Provide the [x, y] coordinate of the cell's center where the given text is located.  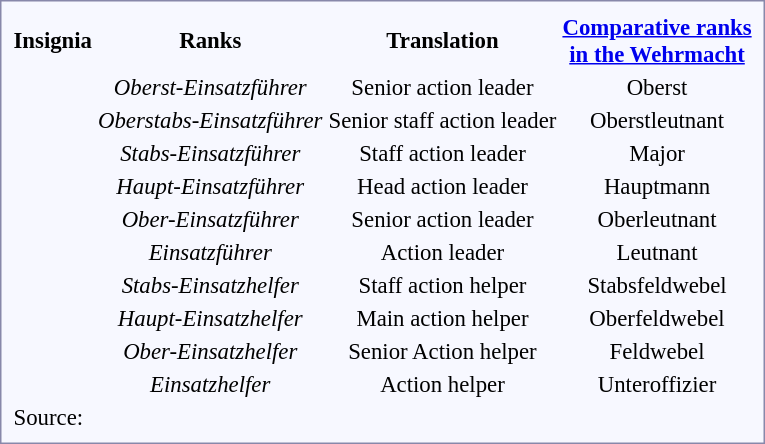
Ober-Einsatzhelfer [210, 351]
Insignia [53, 40]
Haupt-Einsatzhelfer [210, 318]
Stabs-Einsatzhelfer [210, 285]
Oberstleutnant [657, 120]
Leutnant [657, 252]
Oberstabs-Einsatzführer [210, 120]
Head action leader [442, 186]
Ranks [210, 40]
Action helper [442, 384]
Oberst [657, 87]
Source: [53, 417]
Main action helper [442, 318]
Stabs-Einsatzführer [210, 153]
Einsatzführer [210, 252]
Action leader [442, 252]
Unteroffizier [657, 384]
Hauptmann [657, 186]
Major [657, 153]
Senior staff action leader [442, 120]
Senior Action helper [442, 351]
Haupt-Einsatzführer [210, 186]
Oberfeldwebel [657, 318]
Translation [442, 40]
Oberst-Einsatzführer [210, 87]
Einsatzhelfer [210, 384]
Oberleutnant [657, 219]
Feldwebel [657, 351]
Staff action helper [442, 285]
Ober-Einsatzführer [210, 219]
Stabsfeldwebel [657, 285]
Staff action leader [442, 153]
Comparative ranks in the Wehrmacht [657, 40]
